Return the [X, Y] coordinate for the center point of the cell that contains the specified text.  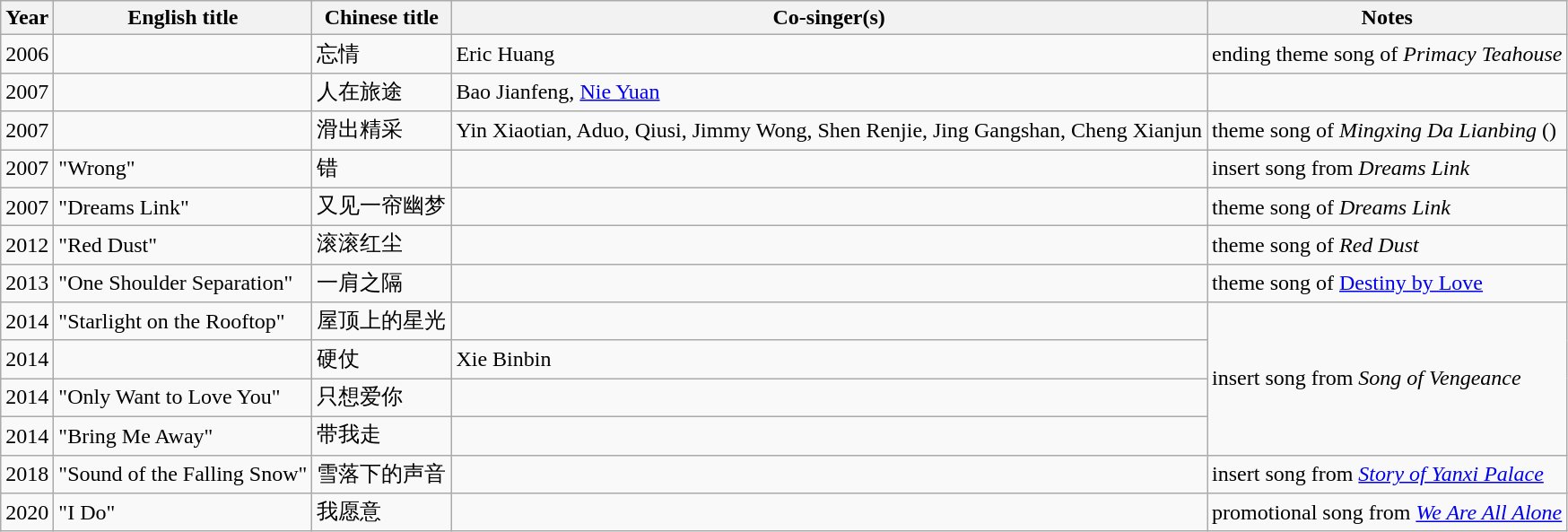
Eric Huang [829, 54]
Chinese title [382, 18]
2012 [27, 246]
"Starlight on the Rooftop" [183, 321]
屋顶上的星光 [382, 321]
又见一帘幽梦 [382, 206]
"Only Want to Love You" [183, 398]
只想爱你 [382, 398]
雪落下的声音 [382, 474]
"I Do" [183, 513]
"One Shoulder Separation" [183, 283]
错 [382, 169]
promotional song from We Are All Alone [1387, 513]
theme song of Mingxing Da Lianbing () [1387, 131]
Year [27, 18]
2013 [27, 283]
Notes [1387, 18]
带我走 [382, 436]
theme song of Dreams Link [1387, 206]
2006 [27, 54]
"Sound of the Falling Snow" [183, 474]
Yin Xiaotian, Aduo, Qiusi, Jimmy Wong, Shen Renjie, Jing Gangshan, Cheng Xianjun [829, 131]
theme song of Red Dust [1387, 246]
theme song of Destiny by Love [1387, 283]
insert song from Story of Yanxi Palace [1387, 474]
一肩之隔 [382, 283]
滚滚红尘 [382, 246]
"Wrong" [183, 169]
English title [183, 18]
ending theme song of Primacy Teahouse [1387, 54]
"Dreams Link" [183, 206]
insert song from Song of Vengeance [1387, 379]
2018 [27, 474]
2020 [27, 513]
硬仗 [382, 359]
insert song from Dreams Link [1387, 169]
Xie Binbin [829, 359]
滑出精采 [382, 131]
"Bring Me Away" [183, 436]
忘情 [382, 54]
Bao Jianfeng, Nie Yuan [829, 92]
"Red Dust" [183, 246]
人在旅途 [382, 92]
我愿意 [382, 513]
Co-singer(s) [829, 18]
